Locate the cell with the specified text and output its [X, Y] center coordinate. 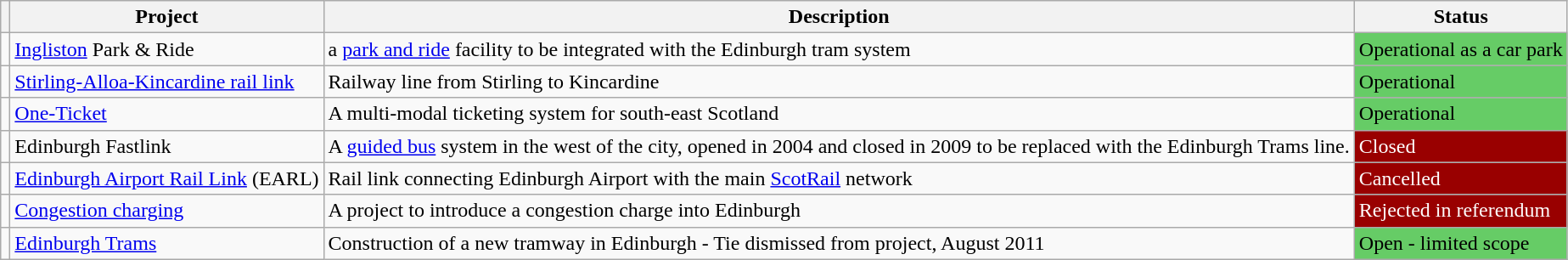
Description [839, 17]
Stirling-Alloa-Kincardine rail link [166, 82]
Railway line from Stirling to Kincardine [839, 82]
One-Ticket [166, 114]
Rail link connecting Edinburgh Airport with the main ScotRail network [839, 178]
A guided bus system in the west of the city, opened in 2004 and closed in 2009 to be replaced with the Edinburgh Trams line. [839, 146]
Operational as a car park [1460, 49]
a park and ride facility to be integrated with the Edinburgh tram system [839, 49]
Project [166, 17]
Status [1460, 17]
Closed [1460, 146]
Cancelled [1460, 178]
Edinburgh Airport Rail Link (EARL) [166, 178]
Edinburgh Fastlink [166, 146]
Open - limited scope [1460, 243]
Edinburgh Trams [166, 243]
Congestion charging [166, 211]
Construction of a new tramway in Edinburgh - Tie dismissed from project, August 2011 [839, 243]
A multi-modal ticketing system for south-east Scotland [839, 114]
Rejected in referendum [1460, 211]
A project to introduce a congestion charge into Edinburgh [839, 211]
Ingliston Park & Ride [166, 49]
